Locate the cell with the specified text and output its [X, Y] center coordinate. 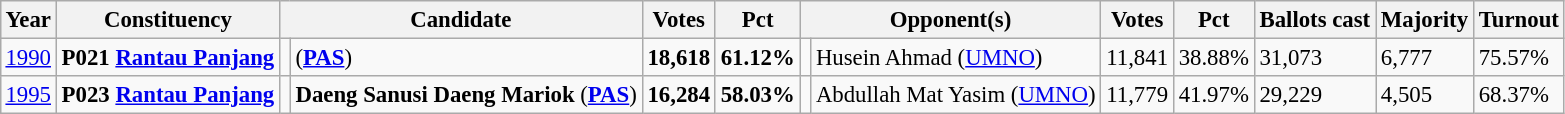
Abdullah Mat Yasim (UMNO) [956, 95]
6,777 [1425, 57]
18,618 [678, 57]
Candidate [462, 20]
41.97% [1214, 95]
Ballots cast [1314, 20]
Daeng Sanusi Daeng Mariok (PAS) [466, 95]
68.37% [1518, 95]
Husein Ahmad (UMNO) [956, 57]
1995 [28, 95]
Constituency [168, 20]
Majority [1425, 20]
38.88% [1214, 57]
29,229 [1314, 95]
Turnout [1518, 20]
11,779 [1137, 95]
Year [28, 20]
31,073 [1314, 57]
16,284 [678, 95]
11,841 [1137, 57]
61.12% [758, 57]
(PAS) [466, 57]
P021 Rantau Panjang [168, 57]
1990 [28, 57]
Opponent(s) [950, 20]
58.03% [758, 95]
4,505 [1425, 95]
75.57% [1518, 57]
P023 Rantau Panjang [168, 95]
